From the cell containing the given text, extract its center point as [X, Y] coordinate. 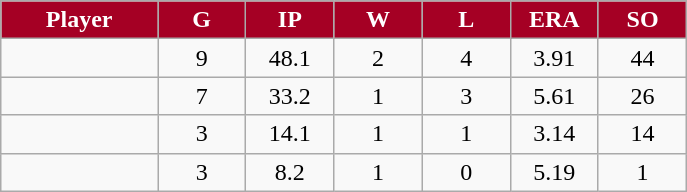
26 [642, 96]
0 [466, 172]
ERA [554, 20]
7 [202, 96]
14 [642, 134]
33.2 [290, 96]
9 [202, 58]
SO [642, 20]
L [466, 20]
8.2 [290, 172]
W [378, 20]
G [202, 20]
Player [80, 20]
5.61 [554, 96]
44 [642, 58]
3.91 [554, 58]
5.19 [554, 172]
IP [290, 20]
2 [378, 58]
3.14 [554, 134]
14.1 [290, 134]
4 [466, 58]
48.1 [290, 58]
